Return (x, y) of the center of cell containing provided text 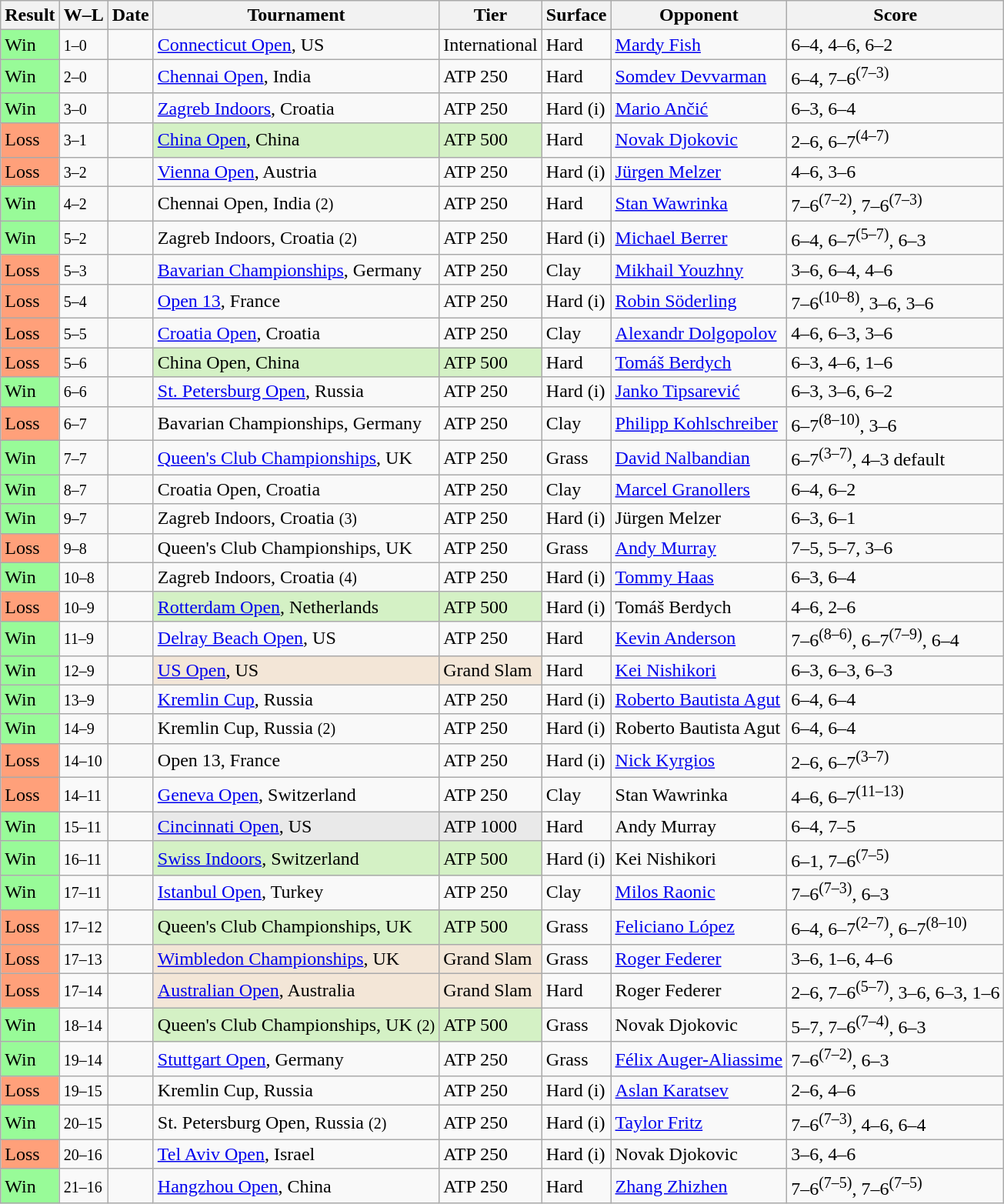
US Open, US (295, 670)
Geneva Open, Switzerland (295, 795)
6–3, 4–6, 1–6 (896, 362)
12–9 (83, 670)
Robin Söderling (699, 302)
4–2 (83, 203)
20–15 (83, 1123)
2–6, 6–7(4–7) (896, 140)
9–7 (83, 519)
Chennai Open, India (2) (295, 203)
17–11 (83, 892)
3–6, 6–4, 4–6 (896, 269)
11–9 (83, 639)
10–8 (83, 577)
Philipp Kohlschreiber (699, 423)
6–1, 7–6(7–5) (896, 859)
19–14 (83, 1059)
Félix Auger-Aliassime (699, 1059)
17–13 (83, 959)
Janko Tipsarević (699, 392)
2–6, 7–6(5–7), 3–6, 6–3, 1–6 (896, 991)
5–7, 7–6(7–4), 6–3 (896, 1025)
2–6, 4–6 (896, 1091)
Zagreb Indoors, Croatia (295, 108)
7–6(7–5), 7–6(7–5) (896, 1186)
Mario Ančić (699, 108)
Queen's Club Championships, UK (2) (295, 1025)
6–7(3–7), 4–3 default (896, 459)
9–8 (83, 548)
Hangzhou Open, China (295, 1186)
7–6(7–2), 7–6(7–3) (896, 203)
5–4 (83, 302)
3–1 (83, 140)
3–0 (83, 108)
St. Petersburg Open, Russia (2) (295, 1123)
Date (131, 15)
6–6 (83, 392)
St. Petersburg Open, Russia (295, 392)
Zagreb Indoors, Croatia (2) (295, 238)
Feliciano López (699, 926)
Kevin Anderson (699, 639)
Nick Kyrgios (699, 760)
7–6(7–3), 4–6, 6–4 (896, 1123)
14–9 (83, 729)
4–6, 6–7(11–13) (896, 795)
Alexandr Dolgopolov (699, 333)
Aslan Karatsev (699, 1091)
6–4, 6–7(2–7), 6–7(8–10) (896, 926)
Result (30, 15)
Connecticut Open, US (295, 45)
Marcel Granollers (699, 489)
6–3, 6–3, 6–3 (896, 670)
15–11 (83, 826)
6–7 (83, 423)
7–6(8–6), 6–7(7–9), 6–4 (896, 639)
Vienna Open, Austria (295, 172)
Rotterdam Open, Netherlands (295, 606)
International (491, 45)
6–7(8–10), 3–6 (896, 423)
21–16 (83, 1186)
7–6(7–2), 6–3 (896, 1059)
Mikhail Youzhny (699, 269)
Zagreb Indoors, Croatia (4) (295, 577)
6–3, 3–6, 6–2 (896, 392)
Cincinnati Open, US (295, 826)
Kremlin Cup, Russia (2) (295, 729)
6–4, 4–6, 6–2 (896, 45)
17–12 (83, 926)
6–4, 7–5 (896, 826)
Tel Aviv Open, Israel (295, 1154)
W–L (83, 15)
10–9 (83, 606)
Tier (491, 15)
Somdev Devvarman (699, 77)
3–6, 4–6 (896, 1154)
7–7 (83, 459)
Istanbul Open, Turkey (295, 892)
14–11 (83, 795)
4–6, 2–6 (896, 606)
Milos Raonic (699, 892)
Tournament (295, 15)
2–0 (83, 77)
20–16 (83, 1154)
6–4, 7–6(7–3) (896, 77)
Surface (576, 15)
Stuttgart Open, Germany (295, 1059)
8–7 (83, 489)
Opponent (699, 15)
18–14 (83, 1025)
17–14 (83, 991)
5–6 (83, 362)
Michael Berrer (699, 238)
Zagreb Indoors, Croatia (3) (295, 519)
ATP 1000 (491, 826)
Wimbledon Championships, UK (295, 959)
Zhang Zhizhen (699, 1186)
3–6, 1–6, 4–6 (896, 959)
5–2 (83, 238)
Tommy Haas (699, 577)
19–15 (83, 1091)
Taylor Fritz (699, 1123)
4–6, 3–6 (896, 172)
4–6, 6–3, 3–6 (896, 333)
7–5, 5–7, 3–6 (896, 548)
2–6, 6–7(3–7) (896, 760)
3–2 (83, 172)
Swiss Indoors, Switzerland (295, 859)
Mardy Fish (699, 45)
7–6(7–3), 6–3 (896, 892)
14–10 (83, 760)
5–5 (83, 333)
Chennai Open, India (295, 77)
Delray Beach Open, US (295, 639)
Score (896, 15)
5–3 (83, 269)
1–0 (83, 45)
13–9 (83, 699)
16–11 (83, 859)
Australian Open, Australia (295, 991)
7–6(10–8), 3–6, 3–6 (896, 302)
6–4, 6–7(5–7), 6–3 (896, 238)
6–3, 6–1 (896, 519)
David Nalbandian (699, 459)
6–4, 6–2 (896, 489)
